Scan for the cell matching the given text and deliver its (X, Y) coordinate at center. 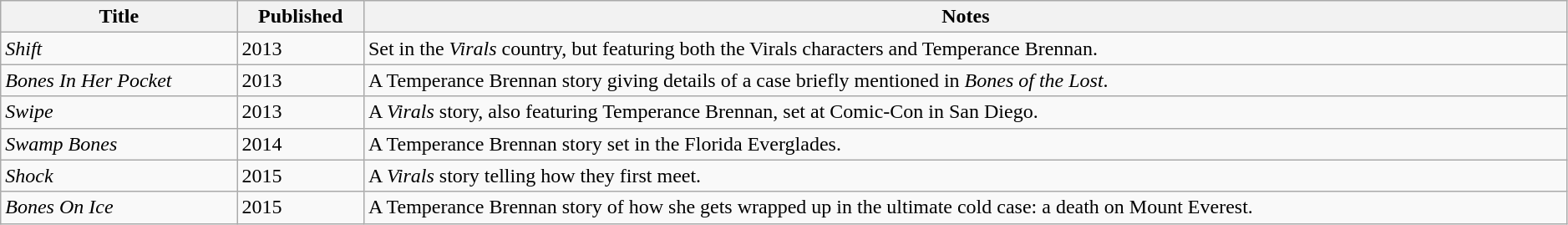
Title (119, 17)
Shock (119, 176)
2014 (301, 144)
Notes (966, 17)
Bones In Her Pocket (119, 80)
Published (301, 17)
Set in the Virals country, but featuring both the Virals characters and Temperance Brennan. (966, 49)
Bones On Ice (119, 207)
Swamp Bones (119, 144)
A Virals story telling how they first meet. (966, 176)
A Temperance Brennan story giving details of a case briefly mentioned in Bones of the Lost. (966, 80)
Shift (119, 49)
Swipe (119, 112)
A Temperance Brennan story of how she gets wrapped up in the ultimate cold case: a death on Mount Everest. (966, 207)
A Temperance Brennan story set in the Florida Everglades. (966, 144)
A Virals story, also featuring Temperance Brennan, set at Comic-Con in San Diego. (966, 112)
